Capture the cell that displays the provided text and extract its [x, y] central coordinate. 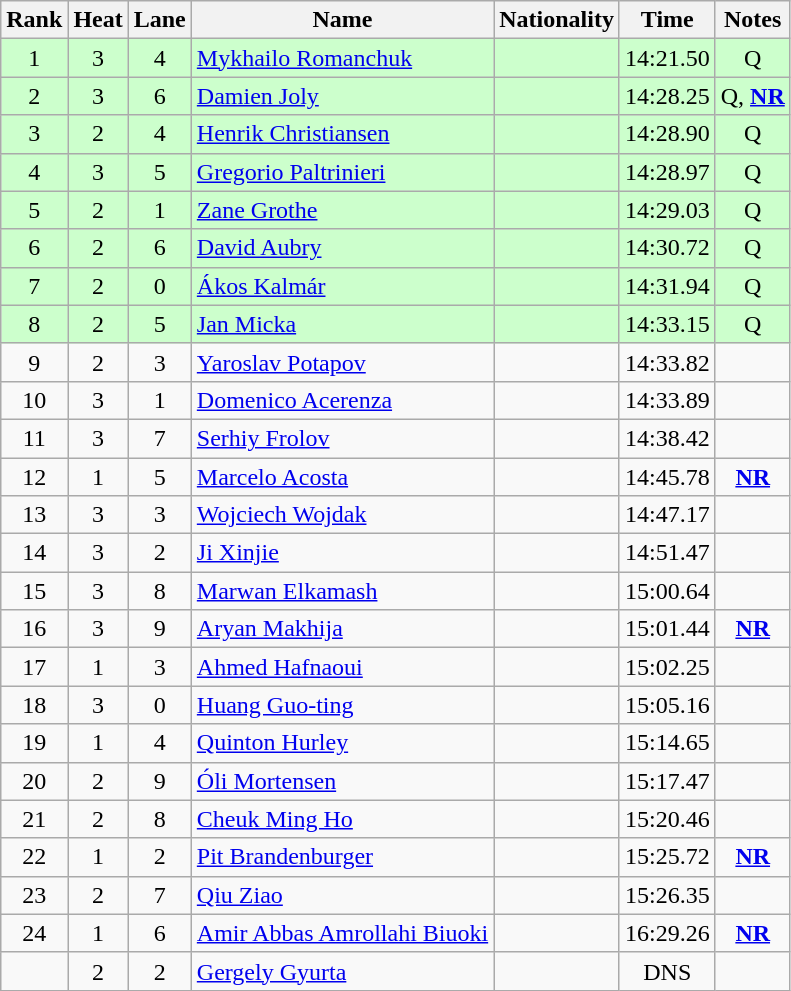
Yaroslav Potapov [342, 362]
14:33.82 [667, 362]
Heat [98, 20]
10 [34, 400]
DNS [667, 971]
Aryan Makhija [342, 629]
Gergely Gyurta [342, 971]
17 [34, 667]
14:45.78 [667, 477]
14:33.89 [667, 400]
13 [34, 515]
Qiu Ziao [342, 895]
Q, NR [752, 96]
Lane [160, 20]
Zane Grothe [342, 210]
Damien Joly [342, 96]
14:38.42 [667, 438]
15 [34, 591]
15:01.44 [667, 629]
15:00.64 [667, 591]
Domenico Acerenza [342, 400]
Serhiy Frolov [342, 438]
15:05.16 [667, 705]
14 [34, 553]
15:17.47 [667, 781]
Wojciech Wojdak [342, 515]
14:51.47 [667, 553]
Mykhailo Romanchuk [342, 58]
Óli Mortensen [342, 781]
Time [667, 20]
16:29.26 [667, 933]
14:21.50 [667, 58]
Rank [34, 20]
23 [34, 895]
14:33.15 [667, 324]
14:31.94 [667, 286]
Huang Guo-ting [342, 705]
14:29.03 [667, 210]
14:28.25 [667, 96]
11 [34, 438]
Cheuk Ming Ho [342, 819]
14:28.97 [667, 172]
Nationality [557, 20]
22 [34, 857]
18 [34, 705]
15:02.25 [667, 667]
12 [34, 477]
Ji Xinjie [342, 553]
David Aubry [342, 248]
20 [34, 781]
Marcelo Acosta [342, 477]
Jan Micka [342, 324]
Pit Brandenburger [342, 857]
14:28.90 [667, 134]
Henrik Christiansen [342, 134]
Quinton Hurley [342, 743]
Amir Abbas Amrollahi Biuoki [342, 933]
Marwan Elkamash [342, 591]
14:47.17 [667, 515]
Gregorio Paltrinieri [342, 172]
19 [34, 743]
15:26.35 [667, 895]
Notes [752, 20]
15:20.46 [667, 819]
16 [34, 629]
24 [34, 933]
15:25.72 [667, 857]
Ahmed Hafnaoui [342, 667]
15:14.65 [667, 743]
Name [342, 20]
Ákos Kalmár [342, 286]
14:30.72 [667, 248]
21 [34, 819]
